Determine the (X, Y) coordinate at the center of the cell enclosing the given text.  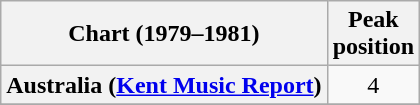
4 (373, 85)
Chart (1979–1981) (164, 34)
Australia (Kent Music Report) (164, 85)
Peakposition (373, 34)
